Locate the cell with the specified text and output its (x, y) center coordinate. 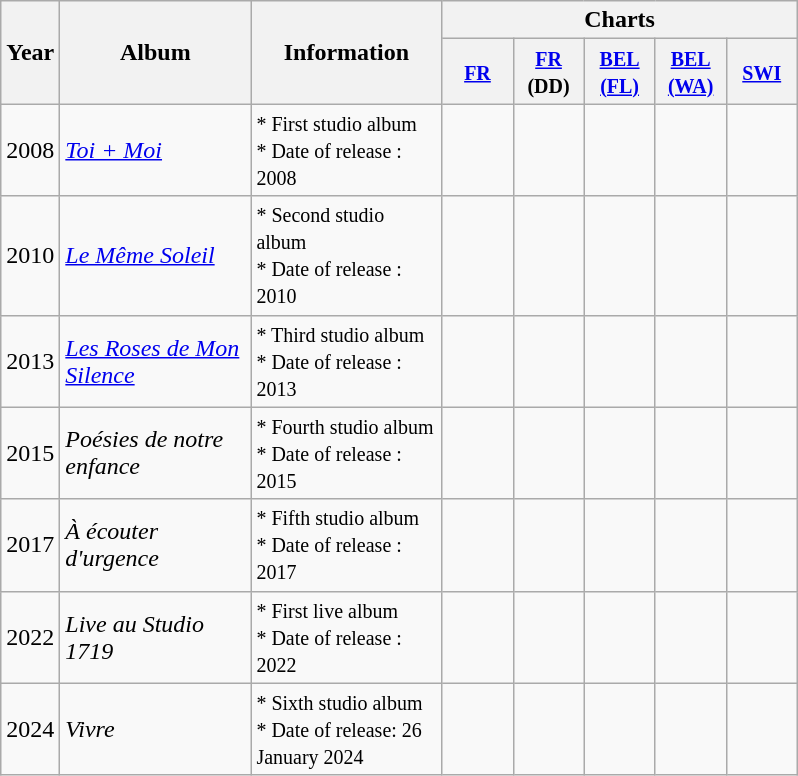
* Fourth studio album* Date of release : 2015 (346, 453)
2008 (30, 150)
BEL(FL) (620, 72)
Live au Studio 1719 (156, 637)
Year (30, 52)
2024 (30, 729)
2015 (30, 453)
* Third studio album* Date of release : 2013 (346, 361)
* Second studio album* Date of release : 2010 (346, 256)
* Sixth studio album* Date of release: 26 January 2024 (346, 729)
Toi + Moi (156, 150)
FR (DD) (548, 72)
SWI (762, 72)
FR (478, 72)
BEL(WA) (690, 72)
2010 (30, 256)
* First studio album* Date of release : 2008 (346, 150)
2022 (30, 637)
À écouter d'urgence (156, 545)
Charts (620, 20)
2013 (30, 361)
* First live album* Date of release : 2022 (346, 637)
Information (346, 52)
Poésies de notre enfance (156, 453)
Album (156, 52)
2017 (30, 545)
Vivre (156, 729)
Les Roses de Mon Silence (156, 361)
* Fifth studio album* Date of release : 2017 (346, 545)
Le Même Soleil (156, 256)
